Output the (X, Y) coordinate of the center of the cell containing the given text.  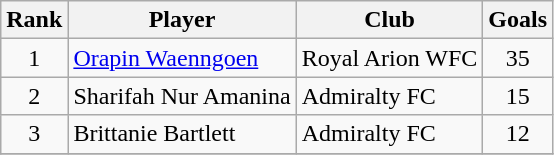
Player (182, 20)
12 (518, 134)
1 (34, 58)
Royal Arion WFC (390, 58)
3 (34, 134)
Sharifah Nur Amanina (182, 96)
Goals (518, 20)
2 (34, 96)
Orapin Waenngoen (182, 58)
Brittanie Bartlett (182, 134)
15 (518, 96)
35 (518, 58)
Club (390, 20)
Rank (34, 20)
